Capture the cell that displays the provided text and extract its [x, y] central coordinate. 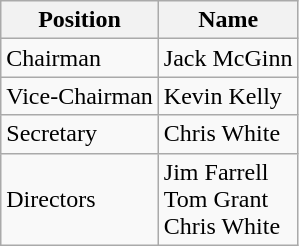
Vice-Chairman [80, 96]
Position [80, 20]
Secretary [80, 134]
Directors [80, 199]
Name [228, 20]
Chris White [228, 134]
Chairman [80, 58]
Jim FarrellTom GrantChris White [228, 199]
Kevin Kelly [228, 96]
Jack McGinn [228, 58]
